Detect which cell encompasses the target text, then output its [x, y] center coordinate. 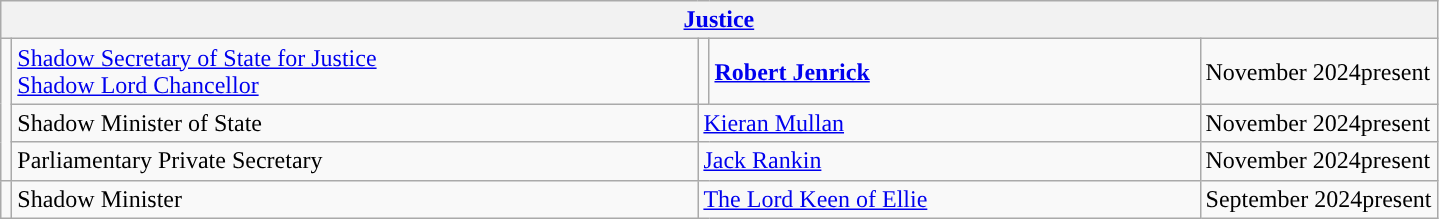
September 2024present [1318, 199]
Shadow Minister [355, 199]
Robert Jenrick [954, 72]
Parliamentary Private Secretary [355, 161]
Shadow Minister of State [355, 123]
Justice [719, 20]
Shadow Secretary of State for JusticeShadow Lord Chancellor [355, 72]
Kieran Mullan [949, 123]
Jack Rankin [949, 161]
The Lord Keen of Ellie [949, 199]
